Return [X, Y] of the center of cell containing provided text 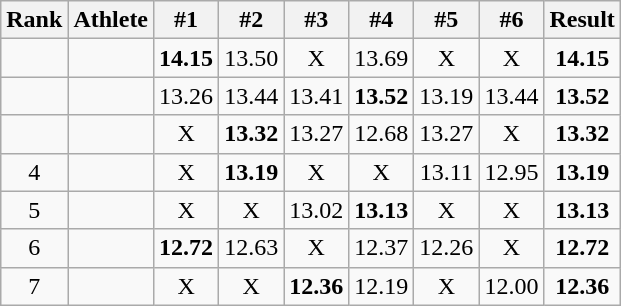
12.19 [382, 286]
7 [34, 286]
Athlete [111, 20]
12.37 [382, 248]
#5 [446, 20]
12.00 [512, 286]
13.69 [382, 58]
#2 [252, 20]
Result [582, 20]
Rank [34, 20]
#1 [186, 20]
13.26 [186, 96]
12.63 [252, 248]
#3 [316, 20]
5 [34, 210]
13.11 [446, 172]
12.68 [382, 134]
12.26 [446, 248]
#6 [512, 20]
13.50 [252, 58]
6 [34, 248]
12.95 [512, 172]
13.41 [316, 96]
13.02 [316, 210]
#4 [382, 20]
4 [34, 172]
